Identify which cell holds the provided text, then report its [X, Y] central coordinate. 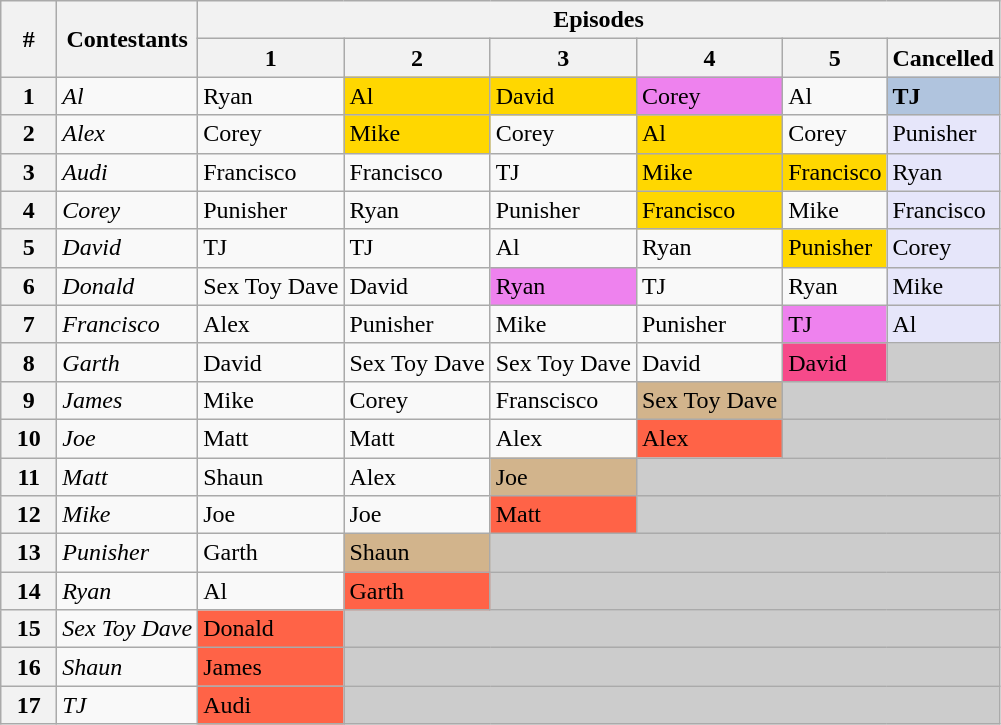
Franscisco [563, 400]
10 [29, 438]
16 [29, 667]
Episodes [599, 20]
17 [29, 705]
14 [29, 591]
12 [29, 515]
9 [29, 400]
13 [29, 553]
8 [29, 362]
7 [29, 324]
11 [29, 477]
Contestants [128, 39]
# [29, 39]
Cancelled [943, 58]
15 [29, 629]
6 [29, 286]
